Determine the [X, Y] coordinate at the center of the cell enclosing the given text.  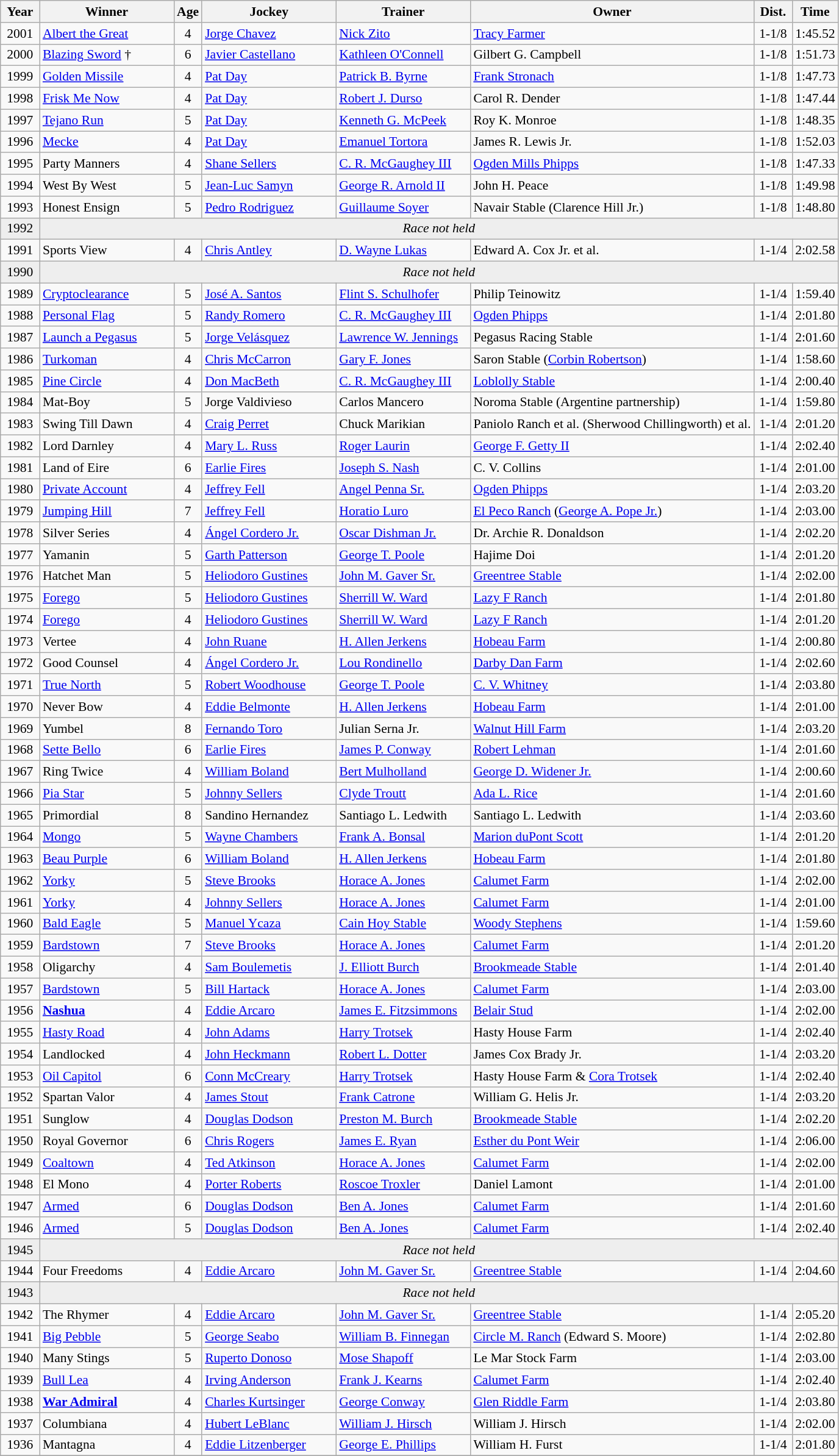
1972 [20, 663]
1:58.60 [815, 359]
Good Counsel [107, 663]
2001 [20, 34]
John Adams [269, 1033]
1959 [20, 946]
1:59.80 [815, 402]
Yamanin [107, 555]
Joseph S. Nash [403, 468]
1987 [20, 338]
1998 [20, 99]
Turkoman [107, 359]
Jockey [269, 12]
Year [20, 12]
Pedro Rodriguez [269, 207]
2:03.60 [815, 815]
True North [107, 685]
Vertee [107, 641]
1:45.52 [815, 34]
J. Elliott Burch [403, 968]
Saron Stable (Corbin Robertson) [612, 359]
Glen Riddle Farm [612, 1402]
1945 [20, 1250]
Bert Mulholland [403, 772]
Chuck Marikian [403, 424]
Jumping Hill [107, 512]
Albert the Great [107, 34]
Owner [612, 12]
Dist. [773, 12]
Sandino Hernandez [269, 815]
Trainer [403, 12]
1:47.33 [815, 164]
Sette Bello [107, 750]
Robert Lehman [612, 750]
Chris Antley [269, 251]
1937 [20, 1424]
1964 [20, 837]
George R. Arnold II [403, 185]
James P. Conway [403, 750]
Many Stings [107, 1358]
Eddie Belmonte [269, 707]
Columbiana [107, 1424]
1978 [20, 533]
Jean-Luc Samyn [269, 185]
Carol R. Dender [612, 99]
Angel Penna Sr. [403, 490]
Lou Rondinello [403, 663]
Party Manners [107, 164]
Mose Shapoff [403, 1358]
Bill Hartack [269, 989]
West By West [107, 185]
Fernando Toro [269, 729]
1982 [20, 446]
Julian Serna Jr. [403, 729]
1951 [20, 1119]
1962 [20, 880]
Jorge Velásquez [269, 338]
1:47.44 [815, 99]
1949 [20, 1163]
Frank A. Bonsal [403, 837]
Hasty Road [107, 1033]
Daniel Lamont [612, 1185]
Bull Lea [107, 1380]
1942 [20, 1315]
Sam Boulemetis [269, 968]
Nick Zito [403, 34]
1996 [20, 142]
Philip Teinowitz [612, 294]
Hasty House Farm & Cora Trotsek [612, 1076]
1944 [20, 1271]
1994 [20, 185]
2:00.80 [815, 641]
Big Pebble [107, 1336]
Roy K. Monroe [612, 120]
2:01.40 [815, 968]
Landlocked [107, 1054]
James E. Fitzsimmons [403, 1011]
Launch a Pegasus [107, 338]
William H. Furst [612, 1445]
1:48.80 [815, 207]
Belair Stud [612, 1011]
Pia Star [107, 794]
Mantagna [107, 1445]
1948 [20, 1185]
Personal Flag [107, 316]
1967 [20, 772]
Robert L. Dotter [403, 1054]
George F. Getty II [612, 446]
Kathleen O'Connell [403, 55]
1939 [20, 1380]
2:02.80 [815, 1336]
1950 [20, 1141]
1991 [20, 251]
Ted Atkinson [269, 1163]
1999 [20, 77]
2:05.20 [815, 1315]
Ring Twice [107, 772]
1992 [20, 229]
2:02.60 [815, 663]
1985 [20, 381]
Roger Laurin [403, 446]
1997 [20, 120]
Gilbert G. Campbell [612, 55]
Mary L. Russ [269, 446]
Kenneth G. McPeek [403, 120]
2:00.60 [815, 772]
Horatio Luro [403, 512]
1974 [20, 620]
1969 [20, 729]
1:59.40 [815, 294]
Preston M. Burch [403, 1119]
Hatchet Man [107, 576]
El Mono [107, 1185]
Swing Till Dawn [107, 424]
1986 [20, 359]
James Cox Brady Jr. [612, 1054]
1966 [20, 794]
1960 [20, 924]
George E. Phillips [403, 1445]
Golden Missile [107, 77]
2000 [20, 55]
1956 [20, 1011]
Bald Eagle [107, 924]
Le Mar Stock Farm [612, 1358]
1954 [20, 1054]
José A. Santos [269, 294]
1965 [20, 815]
James E. Ryan [403, 1141]
Robert Woodhouse [269, 685]
Edward A. Cox Jr. et al. [612, 251]
C. V. Collins [612, 468]
1963 [20, 859]
Gary F. Jones [403, 359]
John Ruane [269, 641]
Cryptoclearance [107, 294]
Silver Series [107, 533]
1995 [20, 164]
Shane Sellers [269, 164]
Never Bow [107, 707]
Carlos Mancero [403, 402]
Lawrence W. Jennings [403, 338]
Hasty House Farm [612, 1033]
Oil Capitol [107, 1076]
Manuel Ycaza [269, 924]
1968 [20, 750]
William G. Helis Jr. [612, 1097]
1971 [20, 685]
George Conway [403, 1402]
1975 [20, 598]
Flint S. Schulhofer [403, 294]
1:47.73 [815, 77]
Frank Stronach [612, 77]
Randy Romero [269, 316]
1953 [20, 1076]
Royal Governor [107, 1141]
John Heckmann [269, 1054]
C. V. Whitney [612, 685]
Frank J. Kearns [403, 1380]
Charles Kurtsinger [269, 1402]
1990 [20, 273]
Garth Patterson [269, 555]
Dr. Archie R. Donaldson [612, 533]
Chris McCarron [269, 359]
Woody Stephens [612, 924]
Clyde Troutt [403, 794]
Land of Eire [107, 468]
Beau Purple [107, 859]
Pine Circle [107, 381]
Ruperto Donoso [269, 1358]
Nashua [107, 1011]
George D. Widener Jr. [612, 772]
Time [815, 12]
Paniolo Ranch et al. (Sherwood Chillingworth) et al. [612, 424]
1:59.60 [815, 924]
Age [188, 12]
Honest Ensign [107, 207]
2:06.00 [815, 1141]
Conn McCreary [269, 1076]
James R. Lewis Jr. [612, 142]
Don MacBeth [269, 381]
1946 [20, 1228]
1:51.73 [815, 55]
Tracy Farmer [612, 34]
1958 [20, 968]
Navair Stable (Clarence Hill Jr.) [612, 207]
Emanuel Tortora [403, 142]
1:52.03 [815, 142]
1977 [20, 555]
1983 [20, 424]
1943 [20, 1293]
Oligarchy [107, 968]
Winner [107, 12]
1976 [20, 576]
2:04.60 [815, 1271]
1973 [20, 641]
1961 [20, 902]
1970 [20, 707]
1940 [20, 1358]
1941 [20, 1336]
1952 [20, 1097]
Wayne Chambers [269, 837]
Noroma Stable (Argentine partnership) [612, 402]
1979 [20, 512]
Jorge Valdivieso [269, 402]
Circle M. Ranch (Edward S. Moore) [612, 1336]
2:02.58 [815, 251]
D. Wayne Lukas [403, 251]
Darby Dan Farm [612, 663]
Robert J. Durso [403, 99]
Ogden Mills Phipps [612, 164]
Blazing Sword † [107, 55]
Frank Catrone [403, 1097]
Pegasus Racing Stable [612, 338]
1955 [20, 1033]
Sunglow [107, 1119]
Mongo [107, 837]
Spartan Valor [107, 1097]
Esther du Pont Weir [612, 1141]
Primordial [107, 815]
Jorge Chavez [269, 34]
George Seabo [269, 1336]
Chris Rogers [269, 1141]
Cain Hoy Stable [403, 924]
Irving Anderson [269, 1380]
Hajime Doi [612, 555]
1980 [20, 490]
1988 [20, 316]
1993 [20, 207]
2:00.40 [815, 381]
Sports View [107, 251]
1936 [20, 1445]
1957 [20, 989]
Eddie Litzenberger [269, 1445]
Four Freedoms [107, 1271]
Yumbel [107, 729]
1947 [20, 1207]
1938 [20, 1402]
The Rhymer [107, 1315]
Lord Darnley [107, 446]
William B. Finnegan [403, 1336]
1:49.98 [815, 185]
1984 [20, 402]
Coaltown [107, 1163]
War Admiral [107, 1402]
Loblolly Stable [612, 381]
Marion duPont Scott [612, 837]
Private Account [107, 490]
Patrick B. Byrne [403, 77]
Craig Perret [269, 424]
Hubert LeBlanc [269, 1424]
John H. Peace [612, 185]
James Stout [269, 1097]
Mecke [107, 142]
Guillaume Soyer [403, 207]
Ada L. Rice [612, 794]
Javier Castellano [269, 55]
1:48.35 [815, 120]
Tejano Run [107, 120]
Roscoe Troxler [403, 1185]
El Peco Ranch (George A. Pope Jr.) [612, 512]
Frisk Me Now [107, 99]
Porter Roberts [269, 1185]
Walnut Hill Farm [612, 729]
1989 [20, 294]
Mat-Boy [107, 402]
Oscar Dishman Jr. [403, 533]
1981 [20, 468]
